From the cell containing the given text, extract its center point as (x, y) coordinate. 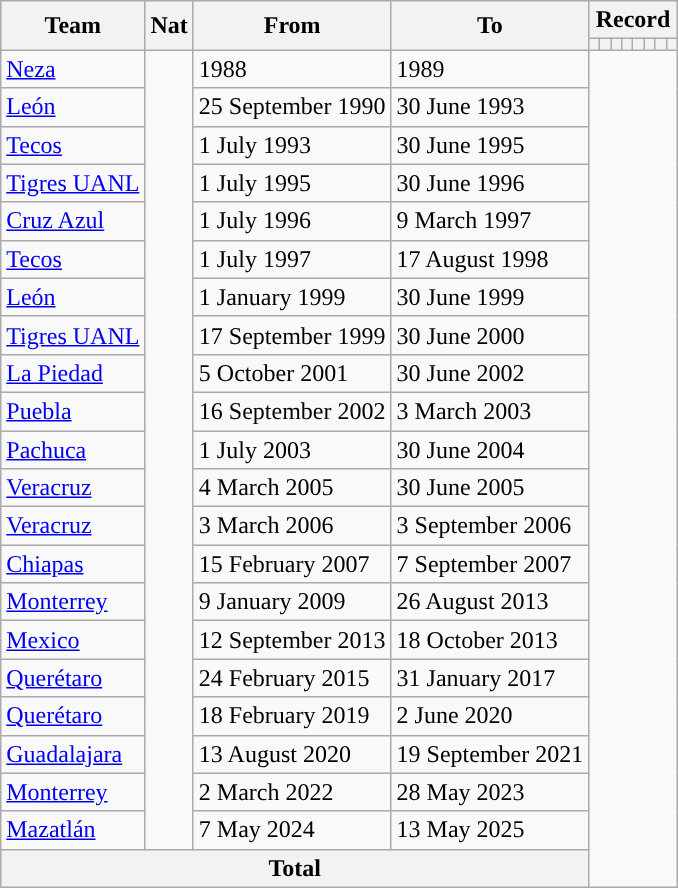
4 March 2005 (292, 488)
3 March 2003 (490, 411)
Chiapas (73, 564)
Pachuca (73, 449)
7 September 2007 (490, 564)
1989 (490, 69)
18 October 2013 (490, 640)
3 September 2006 (490, 526)
30 June 1993 (490, 107)
1 July 1993 (292, 145)
Mexico (73, 640)
Record (633, 20)
1 July 1997 (292, 259)
30 June 1995 (490, 145)
Total (295, 868)
1 July 1995 (292, 183)
26 August 2013 (490, 602)
1 January 1999 (292, 297)
30 June 1999 (490, 297)
Cruz Azul (73, 221)
16 September 2002 (292, 411)
30 June 2002 (490, 373)
25 September 1990 (292, 107)
3 March 2006 (292, 526)
15 February 2007 (292, 564)
28 May 2023 (490, 792)
30 June 2004 (490, 449)
2 March 2022 (292, 792)
Puebla (73, 411)
1 July 2003 (292, 449)
1 July 1996 (292, 221)
18 February 2019 (292, 716)
9 January 2009 (292, 602)
30 June 1996 (490, 183)
To (490, 26)
30 June 2005 (490, 488)
17 September 1999 (292, 335)
7 May 2024 (292, 830)
2 June 2020 (490, 716)
1988 (292, 69)
Guadalajara (73, 754)
24 February 2015 (292, 678)
17 August 1998 (490, 259)
19 September 2021 (490, 754)
Neza (73, 69)
13 August 2020 (292, 754)
12 September 2013 (292, 640)
13 May 2025 (490, 830)
9 March 1997 (490, 221)
Team (73, 26)
La Piedad (73, 373)
30 June 2000 (490, 335)
Mazatlán (73, 830)
Nat (169, 26)
From (292, 26)
5 October 2001 (292, 373)
31 January 2017 (490, 678)
